For the text-containing cell, return its midpoint in (X, Y) coordinate format. 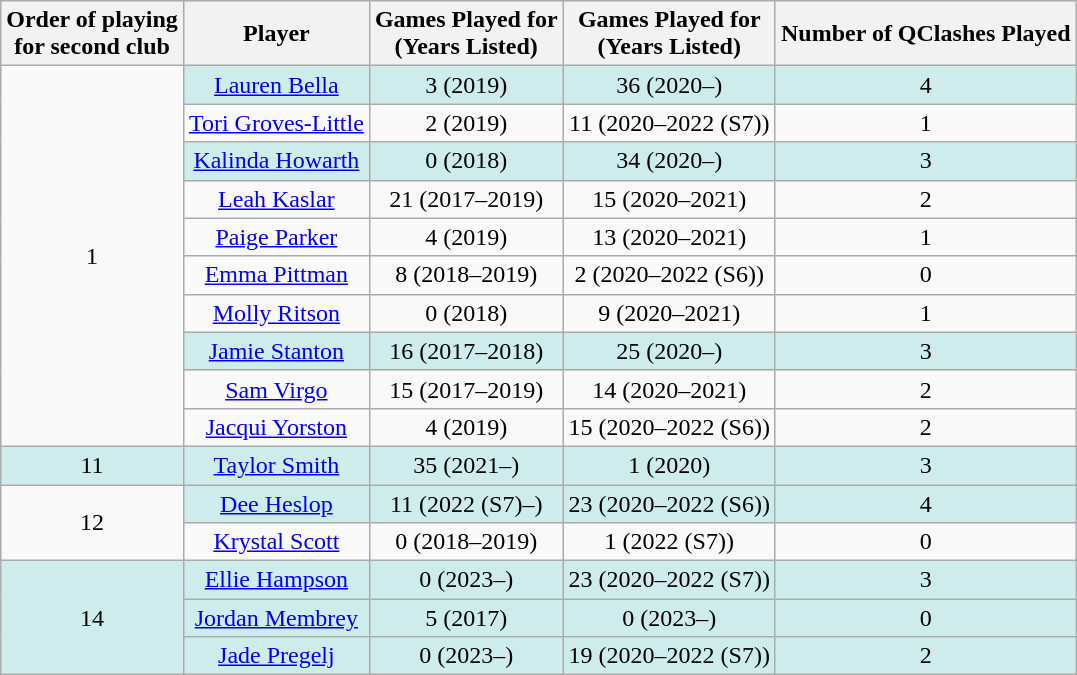
1 (2020) (669, 465)
Lauren Bella (276, 85)
5 (2017) (466, 618)
Jamie Stanton (276, 351)
Taylor Smith (276, 465)
2 (2019) (466, 123)
Jade Pregelj (276, 656)
23 (2020–2022 (S7)) (669, 580)
15 (2017–2019) (466, 389)
2 (2020–2022 (S6)) (669, 275)
Molly Ritson (276, 313)
15 (2020–2021) (669, 199)
16 (2017–2018) (466, 351)
14 (92, 618)
Leah Kaslar (276, 199)
14 (2020–2021) (669, 389)
11 (2022 (S7)–) (466, 503)
Player (276, 34)
Krystal Scott (276, 542)
8 (2018–2019) (466, 275)
36 (2020–) (669, 85)
11 (2020–2022 (S7)) (669, 123)
Jacqui Yorston (276, 427)
34 (2020–) (669, 161)
Sam Virgo (276, 389)
21 (2017–2019) (466, 199)
9 (2020–2021) (669, 313)
Jordan Membrey (276, 618)
23 (2020–2022 (S6)) (669, 503)
Kalinda Howarth (276, 161)
35 (2021–) (466, 465)
3 (2019) (466, 85)
1 (2022 (S7)) (669, 542)
Ellie Hampson (276, 580)
Dee Heslop (276, 503)
25 (2020–) (669, 351)
19 (2020–2022 (S7)) (669, 656)
Tori Groves-Little (276, 123)
11 (92, 465)
Paige Parker (276, 237)
Number of QClashes Played (926, 34)
Order of playingfor second club (92, 34)
13 (2020–2021) (669, 237)
12 (92, 522)
15 (2020–2022 (S6)) (669, 427)
Emma Pittman (276, 275)
0 (2018–2019) (466, 542)
